Return (x, y) of the center of cell containing provided text 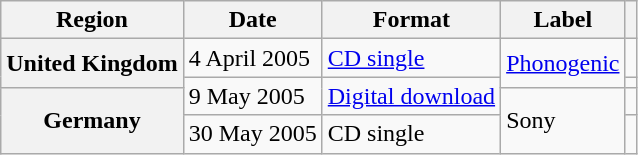
Label (563, 20)
Phonogenic (563, 64)
30 May 2005 (252, 134)
Germany (92, 120)
Date (252, 20)
Sony (563, 120)
9 May 2005 (252, 96)
Format (411, 20)
United Kingdom (92, 64)
4 April 2005 (252, 58)
Region (92, 20)
Digital download (411, 96)
